Return [X, Y] of the center of cell containing provided text 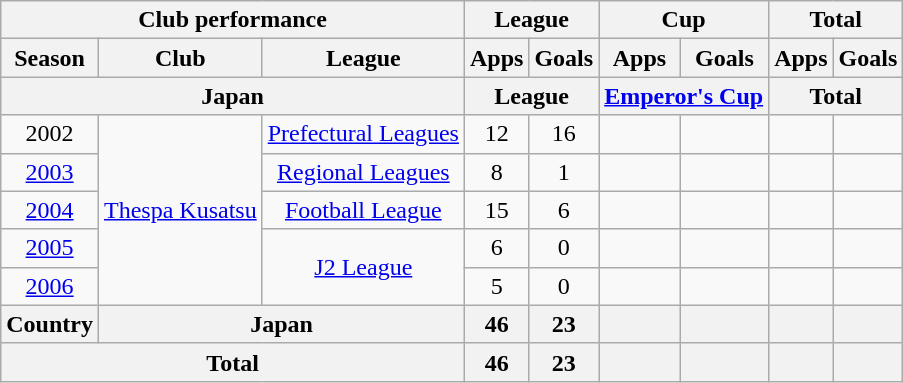
Season [50, 58]
2004 [50, 210]
16 [564, 134]
12 [496, 134]
2005 [50, 248]
Club performance [233, 20]
2002 [50, 134]
2006 [50, 286]
8 [496, 172]
2003 [50, 172]
Club [180, 58]
15 [496, 210]
J2 League [363, 267]
Regional Leagues [363, 172]
Prefectural Leagues [363, 134]
1 [564, 172]
Country [50, 324]
5 [496, 286]
Cup [684, 20]
Emperor's Cup [684, 96]
Thespa Kusatsu [180, 210]
Football League [363, 210]
